Pinpoint the cell where the given text exists, returning its [x, y] midpoint coordinate. 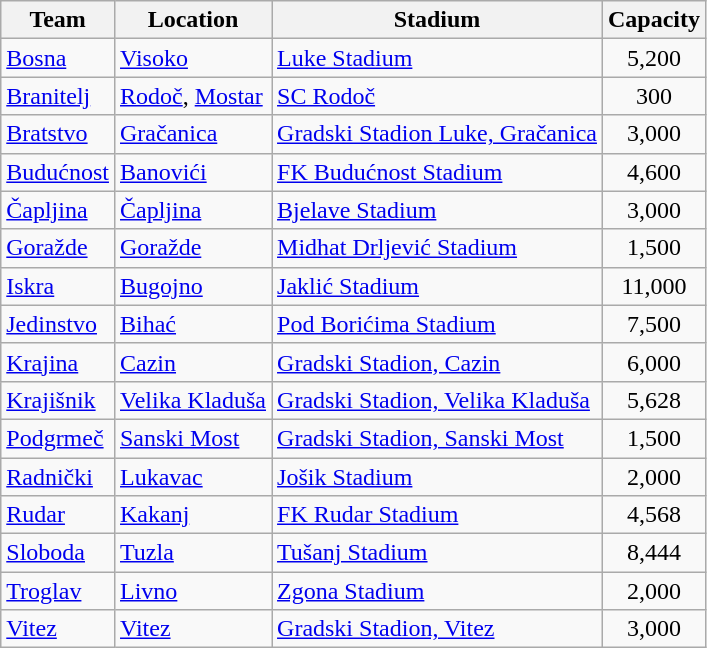
7,500 [654, 324]
FK Budućnost Stadium [438, 172]
FK Rudar Stadium [438, 515]
Team [58, 20]
Krajišnik [58, 400]
Sanski Most [192, 438]
Midhat Drljević Stadium [438, 248]
Jaklić Stadium [438, 286]
Velika Kladuša [192, 400]
Sloboda [58, 553]
Gradski Stadion, Cazin [438, 362]
Visoko [192, 58]
Krajina [58, 362]
8,444 [654, 553]
5,200 [654, 58]
Kakanj [192, 515]
Bratstvo [58, 134]
Branitelj [58, 96]
Gradski Stadion, Vitez [438, 629]
Cazin [192, 362]
SC Rodoč [438, 96]
Location [192, 20]
Jedinstvo [58, 324]
4,600 [654, 172]
6,000 [654, 362]
Podgrmeč [58, 438]
4,568 [654, 515]
Radnički [58, 477]
Rudar [58, 515]
Gradski Stadion Luke, Gračanica [438, 134]
Tuzla [192, 553]
Stadium [438, 20]
Banovići [192, 172]
Bosna [58, 58]
Bugojno [192, 286]
Capacity [654, 20]
11,000 [654, 286]
Rodoč, Mostar [192, 96]
Bihać [192, 324]
Livno [192, 591]
Bjelave Stadium [438, 210]
Lukavac [192, 477]
Pod Borićima Stadium [438, 324]
Troglav [58, 591]
Gračanica [192, 134]
Gradski Stadion, Velika Kladuša [438, 400]
Jošik Stadium [438, 477]
Gradski Stadion, Sanski Most [438, 438]
Luke Stadium [438, 58]
Iskra [58, 286]
5,628 [654, 400]
Budućnost [58, 172]
300 [654, 96]
Zgona Stadium [438, 591]
Tušanj Stadium [438, 553]
